Extract the [X, Y] coordinate from the center of the cell holding the provided text.  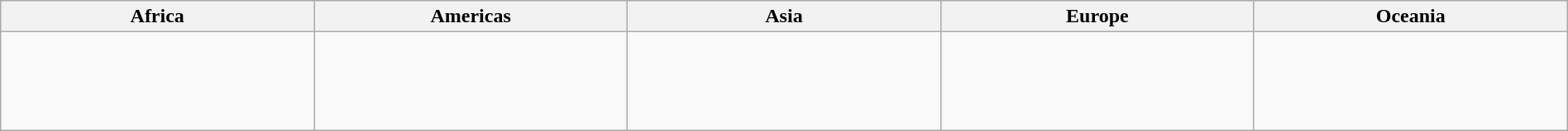
Americas [471, 16]
Europe [1097, 16]
Africa [157, 16]
Asia [784, 16]
Oceania [1411, 16]
